For the text-containing cell, return its midpoint in (X, Y) coordinate format. 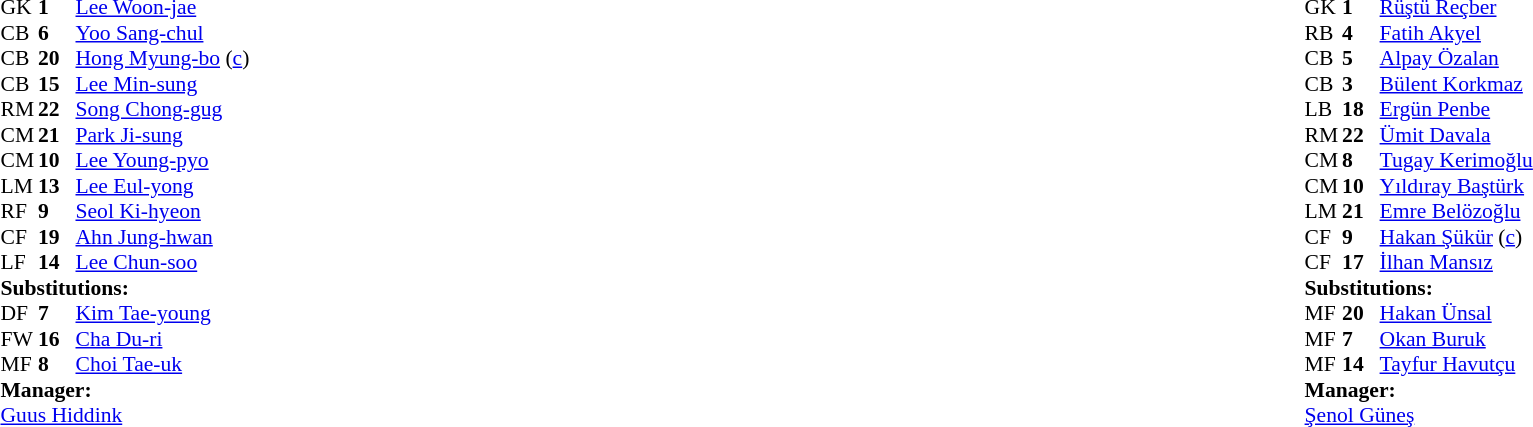
LF (19, 263)
Hakan Şükür (c) (1456, 237)
Hong Myung-bo (c) (163, 59)
Hakan Ünsal (1456, 313)
3 (1361, 84)
Kim Tae-young (163, 313)
Emre Belözoğlu (1456, 211)
Fatih Akyel (1456, 33)
İlhan Mansız (1456, 263)
Cha Du-ri (163, 339)
LB (1324, 109)
Park Ji-sung (163, 135)
16 (57, 339)
18 (1361, 109)
Yoo Sang-chul (163, 33)
5 (1361, 59)
Ümit Davala (1456, 135)
Alpay Özalan (1456, 59)
Ahn Jung-hwan (163, 237)
Song Chong-gug (163, 109)
Tayfur Havutçu (1456, 365)
19 (57, 237)
RF (19, 211)
6 (57, 33)
RB (1324, 33)
Okan Buruk (1456, 339)
17 (1361, 263)
Lee Chun-soo (163, 263)
DF (19, 313)
Yıldıray Baştürk (1456, 186)
FW (19, 339)
Lee Young-pyo (163, 161)
15 (57, 84)
13 (57, 186)
4 (1361, 33)
Lee Eul-yong (163, 186)
Bülent Korkmaz (1456, 84)
Tugay Kerimoğlu (1456, 161)
Choi Tae-uk (163, 365)
Lee Min-sung (163, 84)
Ergün Penbe (1456, 109)
Seol Ki-hyeon (163, 211)
